Identify which cell holds the provided text, then report its [X, Y] central coordinate. 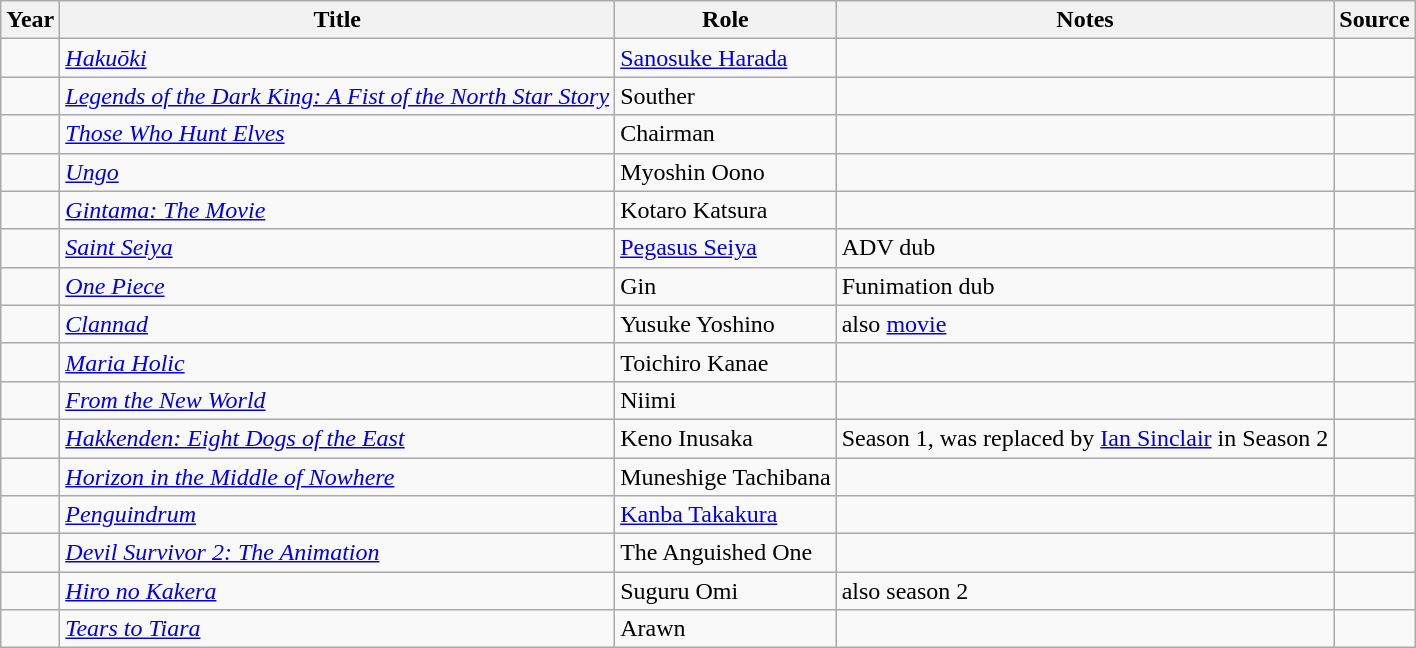
Saint Seiya [338, 248]
One Piece [338, 286]
Devil Survivor 2: The Animation [338, 553]
Hakkenden: Eight Dogs of the East [338, 438]
Chairman [726, 134]
Kotaro Katsura [726, 210]
Year [30, 20]
Niimi [726, 400]
Role [726, 20]
Suguru Omi [726, 591]
Funimation dub [1085, 286]
From the New World [338, 400]
Arawn [726, 629]
Souther [726, 96]
also movie [1085, 324]
Pegasus Seiya [726, 248]
Tears to Tiara [338, 629]
Horizon in the Middle of Nowhere [338, 477]
Notes [1085, 20]
Hiro no Kakera [338, 591]
Legends of the Dark King: A Fist of the North Star Story [338, 96]
Maria Holic [338, 362]
Clannad [338, 324]
Yusuke Yoshino [726, 324]
Myoshin Oono [726, 172]
Gin [726, 286]
Title [338, 20]
ADV dub [1085, 248]
Penguindrum [338, 515]
Muneshige Tachibana [726, 477]
Ungo [338, 172]
also season 2 [1085, 591]
Keno Inusaka [726, 438]
Kanba Takakura [726, 515]
Season 1, was replaced by Ian Sinclair in Season 2 [1085, 438]
The Anguished One [726, 553]
Hakuōki [338, 58]
Toichiro Kanae [726, 362]
Gintama: The Movie [338, 210]
Source [1374, 20]
Those Who Hunt Elves [338, 134]
Sanosuke Harada [726, 58]
